Locate the cell with the specified text and output its [x, y] center coordinate. 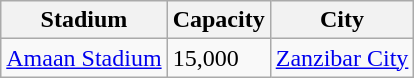
15,000 [218, 58]
Amaan Stadium [84, 58]
Capacity [218, 20]
City [342, 20]
Zanzibar City [342, 58]
Stadium [84, 20]
